Determine the (X, Y) coordinate at the center of the cell enclosing the given text.  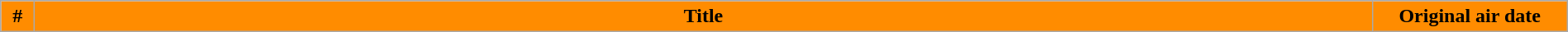
# (18, 16)
Title (703, 16)
Original air date (1470, 16)
